For the text-containing cell, return its midpoint in (x, y) coordinate format. 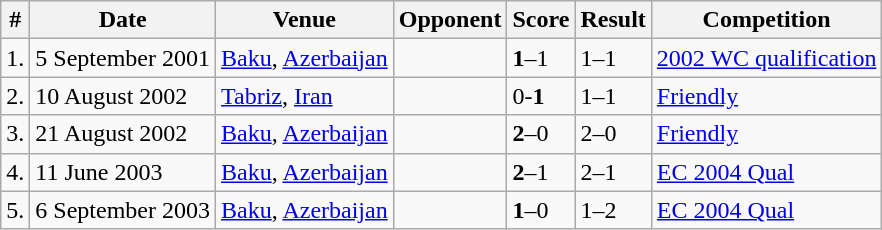
Result (613, 20)
1–2 (613, 210)
Venue (305, 20)
1–0 (541, 210)
1. (16, 58)
# (16, 20)
3. (16, 134)
21 August 2002 (123, 134)
Score (541, 20)
10 August 2002 (123, 96)
5 September 2001 (123, 58)
Competition (766, 20)
Tabriz, Iran (305, 96)
2. (16, 96)
11 June 2003 (123, 172)
0-1 (541, 96)
4. (16, 172)
6 September 2003 (123, 210)
Date (123, 20)
5. (16, 210)
Opponent (450, 20)
2002 WC qualification (766, 58)
